Find where the given text appears and provide that cell's center as (x, y) coordinate. 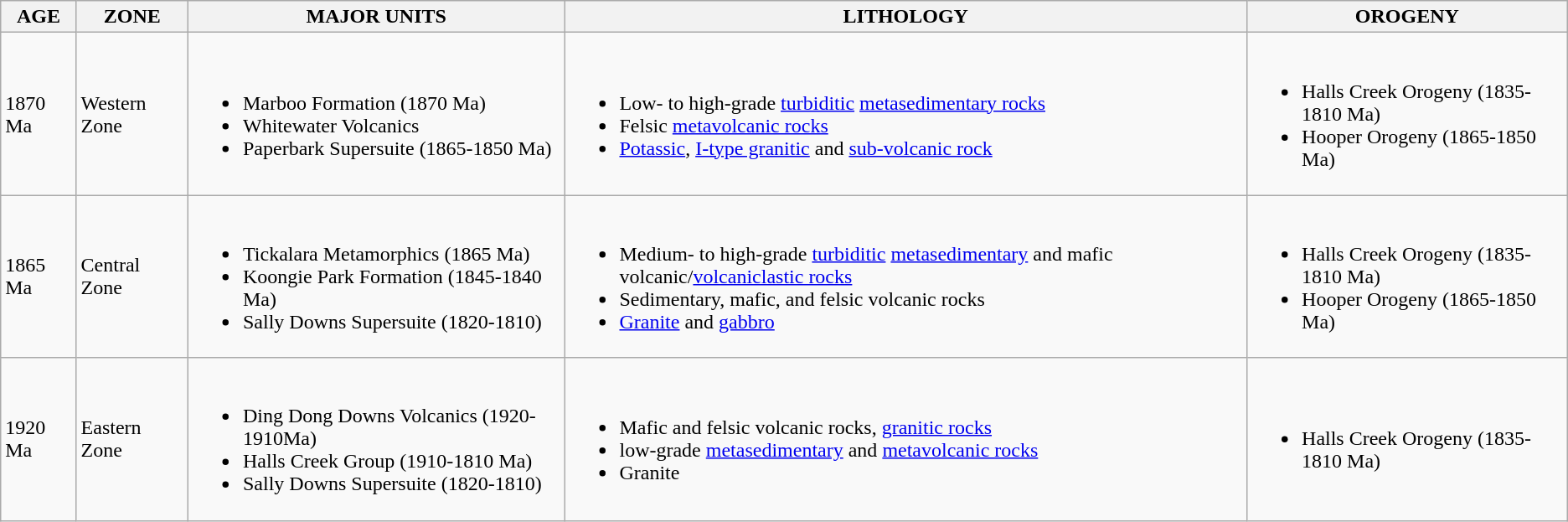
ZONE (132, 17)
LITHOLOGY (906, 17)
Tickalara Metamorphics (1865 Ma)Koongie Park Formation (1845-1840 Ma)Sally Downs Supersuite (1820-1810) (375, 277)
MAJOR UNITS (375, 17)
OROGENY (1407, 17)
Marboo Formation (1870 Ma)Whitewater VolcanicsPaperbark Supersuite (1865-1850 Ma) (375, 114)
1865 Ma (39, 277)
Eastern Zone (132, 439)
Halls Creek Orogeny (1835-1810 Ma) (1407, 439)
Central Zone (132, 277)
Mafic and felsic volcanic rocks, granitic rockslow-grade metasedimentary and metavolcanic rocksGranite (906, 439)
Low- to high-grade turbiditic metasedimentary rocksFelsic metavolcanic rocksPotassic, I-type granitic and sub-volcanic rock (906, 114)
AGE (39, 17)
1870 Ma (39, 114)
Western Zone (132, 114)
Ding Dong Downs Volcanics (1920-1910Ma)Halls Creek Group (1910-1810 Ma)Sally Downs Supersuite (1820-1810) (375, 439)
1920 Ma (39, 439)
